Pinpoint the cell where the given text exists, returning its (x, y) midpoint coordinate. 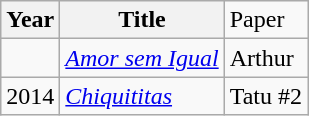
Chiquititas (142, 96)
2014 (30, 96)
Title (142, 20)
Amor sem Igual (142, 58)
Paper (266, 20)
Year (30, 20)
Arthur (266, 58)
Tatu #2 (266, 96)
